Find where the given text appears and provide that cell's center as [x, y] coordinate. 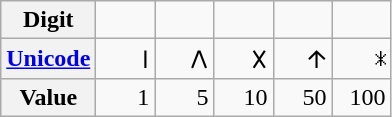
1 [126, 97]
𐌡 [184, 59]
Value [48, 97]
𐌢 [244, 59]
𐌣 [302, 59]
10 [244, 97]
Digit [48, 20]
100 [362, 97]
50 [302, 97]
Unicode [48, 59]
𐌟 [362, 59]
5 [184, 97]
𐌠 [126, 59]
